Return the [x, y] coordinate for the center point of the cell that contains the specified text.  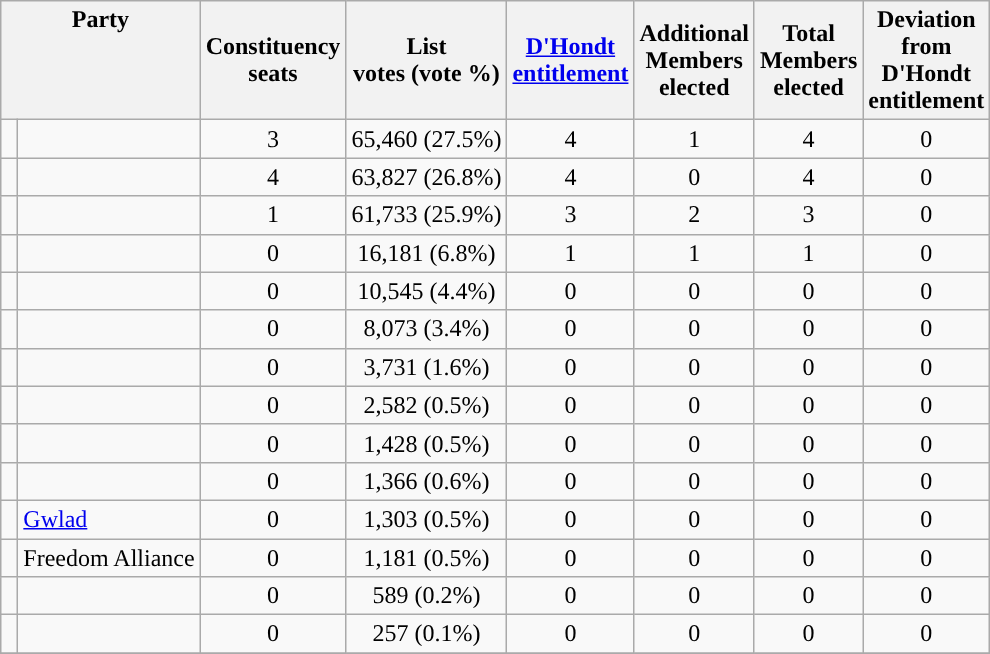
DeviationfromD'Hondtentitlement [926, 60]
10,545 (4.4%) [426, 291]
8,073 (3.4%) [426, 329]
2,582 (0.5%) [426, 405]
257 (0.1%) [426, 634]
Constituencyseats [273, 60]
TotalMemberselected [808, 60]
Freedom Alliance [109, 557]
AdditionalMemberselected [694, 60]
16,181 (6.8%) [426, 253]
61,733 (25.9%) [426, 215]
Listvotes (vote %) [426, 60]
1,428 (0.5%) [426, 443]
Party [100, 60]
1,303 (0.5%) [426, 519]
65,460 (27.5%) [426, 139]
1,181 (0.5%) [426, 557]
63,827 (26.8%) [426, 177]
D'Hondtentitlement [570, 60]
589 (0.2%) [426, 596]
3,731 (1.6%) [426, 367]
1,366 (0.6%) [426, 481]
2 [694, 215]
Gwlad [109, 519]
